For the text-containing cell, return its midpoint in [X, Y] coordinate format. 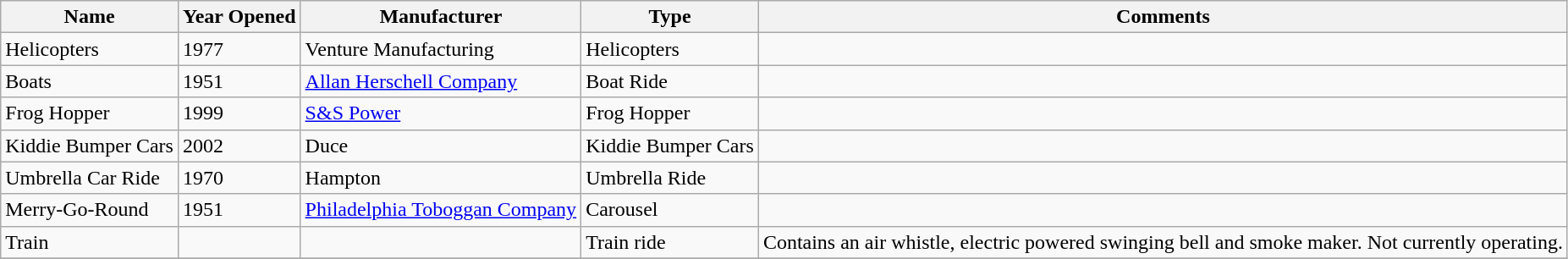
Type [670, 17]
Hampton [441, 178]
Philadelphia Toboggan Company [441, 210]
Venture Manufacturing [441, 49]
1977 [239, 49]
2002 [239, 146]
Manufacturer [441, 17]
Duce [441, 146]
Boats [90, 81]
Merry-Go-Round [90, 210]
Carousel [670, 210]
Comments [1163, 17]
Name [90, 17]
Umbrella Ride [670, 178]
Contains an air whistle, electric powered swinging bell and smoke maker. Not currently operating. [1163, 242]
S&S Power [441, 113]
1970 [239, 178]
Train [90, 242]
Allan Herschell Company [441, 81]
Boat Ride [670, 81]
Train ride [670, 242]
Year Opened [239, 17]
1999 [239, 113]
Umbrella Car Ride [90, 178]
